Search for the cell housing the specified text and yield its [X, Y] center coordinate. 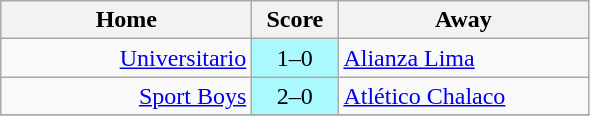
1–0 [295, 58]
Away [464, 20]
2–0 [295, 96]
Home [126, 20]
Universitario [126, 58]
Sport Boys [126, 96]
Atlético Chalaco [464, 96]
Score [295, 20]
Alianza Lima [464, 58]
